Find where the given text appears and provide that cell's center as (x, y) coordinate. 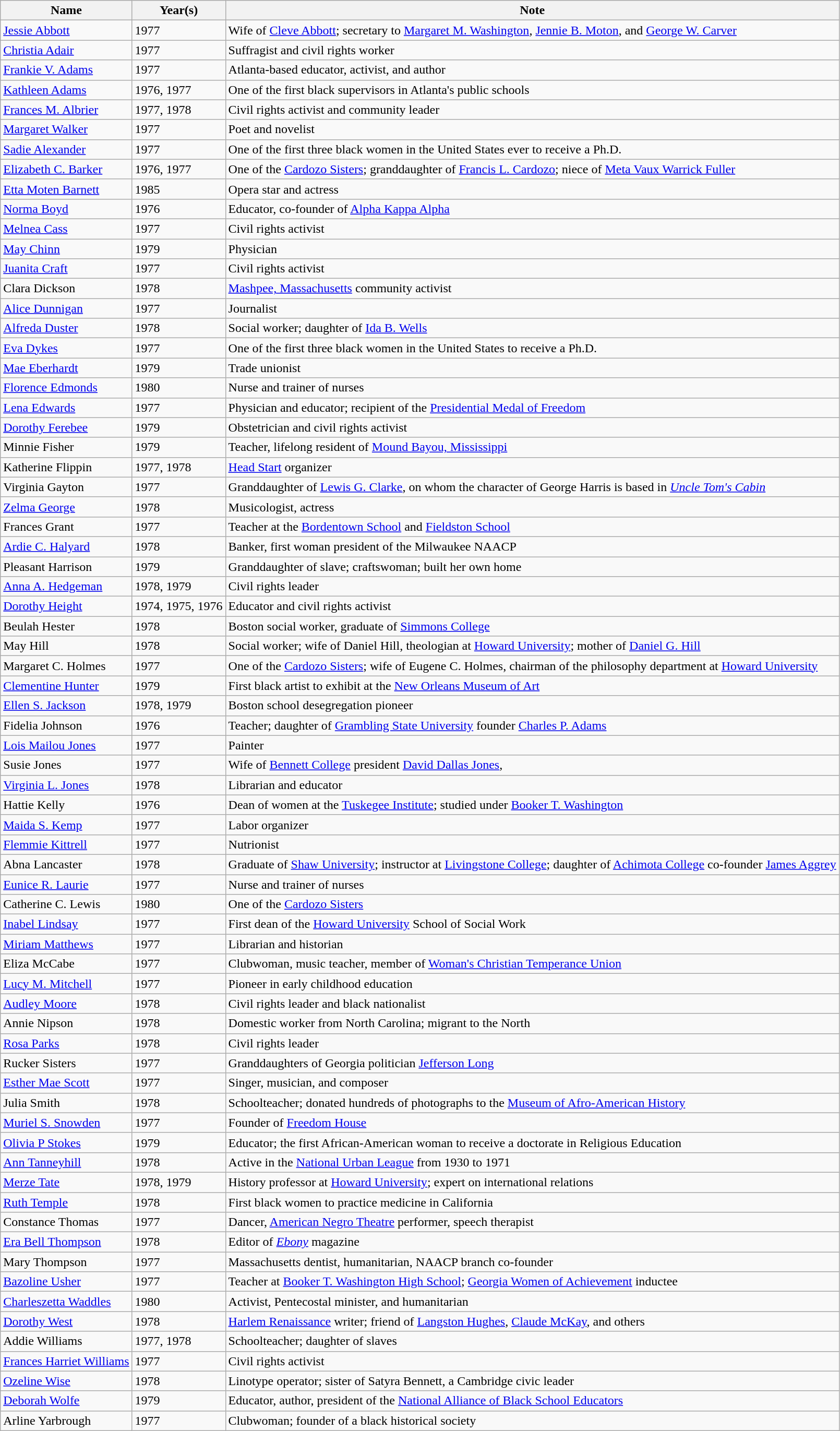
Ruth Temple (66, 1202)
Frances Grant (66, 527)
Lucy M. Mitchell (66, 984)
Granddaughter of slave; craftswoman; built her own home (532, 566)
1985 (178, 189)
Musicologist, actress (532, 507)
Christia Adair (66, 50)
Social worker; wife of Daniel Hill, theologian at Howard University; mother of Daniel G. Hill (532, 646)
Margaret Walker (66, 129)
Massachusetts dentist, humanitarian, NAACP branch co-founder (532, 1262)
Teacher at Booker T. Washington High School; Georgia Women of Achievement inductee (532, 1282)
Poet and novelist (532, 129)
Librarian and historian (532, 944)
Audley Moore (66, 1004)
Note (532, 10)
Florence Edmonds (66, 388)
Physician and educator; recipient of the Presidential Medal of Freedom (532, 408)
May Hill (66, 646)
Harlem Renaissance writer; friend of Langston Hughes, Claude McKay, and others (532, 1321)
Clubwoman; founder of a black historical society (532, 1421)
Merze Tate (66, 1182)
Eliza McCabe (66, 964)
Granddaughter of Lewis G. Clarke, on whom the character of George Harris is based in Uncle Tom's Cabin (532, 487)
Alfreda Duster (66, 328)
Anna A. Hedgeman (66, 587)
Beulah Hester (66, 626)
Dancer, American Negro Theatre performer, speech therapist (532, 1222)
Hattie Kelly (66, 805)
Wife of Cleve Abbott; secretary to Margaret M. Washington, Jennie B. Moton, and George W. Carver (532, 30)
Elizabeth C. Barker (66, 169)
Atlanta-based educator, activist, and author (532, 70)
Nutrionist (532, 844)
Rosa Parks (66, 1043)
Year(s) (178, 10)
Name (66, 10)
Editor of Ebony magazine (532, 1242)
Pioneer in early childhood education (532, 984)
Graduate of Shaw University; instructor at Livingstone College; daughter of Achimota College co-founder James Aggrey (532, 864)
Frankie V. Adams (66, 70)
Maida S. Kemp (66, 825)
Dorothy Height (66, 606)
One of the first three black women in the United States ever to receive a Ph.D. (532, 149)
Frances M. Albrier (66, 110)
Opera star and actress (532, 189)
Head Start organizer (532, 467)
Lena Edwards (66, 408)
Dorothy West (66, 1321)
Catherine C. Lewis (66, 904)
Painter (532, 745)
Annie Nipson (66, 1023)
Pleasant Harrison (66, 566)
Clementine Hunter (66, 686)
Rucker Sisters (66, 1063)
Julia Smith (66, 1103)
Addie Williams (66, 1341)
Era Bell Thompson (66, 1242)
Fidelia Johnson (66, 725)
One of the Cardozo Sisters; granddaughter of Francis L. Cardozo; niece of Meta Vaux Warrick Fuller (532, 169)
Social worker; daughter of Ida B. Wells (532, 328)
Educator, co-founder of Alpha Kappa Alpha (532, 209)
One of the Cardozo Sisters; wife of Eugene C. Holmes, chairman of the philosophy department at Howard University (532, 666)
First dean of the Howard University School of Social Work (532, 924)
Mashpee, Massachusetts community activist (532, 289)
Ozeline Wise (66, 1381)
Frances Harriet Williams (66, 1361)
Suffragist and civil rights worker (532, 50)
Katherine Flippin (66, 467)
Deborah Wolfe (66, 1401)
Muriel S. Snowden (66, 1123)
Lois Mailou Jones (66, 745)
Melnea Cass (66, 229)
One of the first three black women in the United States to receive a Ph.D. (532, 348)
Active in the National Urban League from 1930 to 1971 (532, 1162)
Librarian and educator (532, 785)
Charleszetta Waddles (66, 1302)
Susie Jones (66, 765)
Ardie C. Halyard (66, 546)
Sadie Alexander (66, 149)
Schoolteacher; daughter of slaves (532, 1341)
Clara Dickson (66, 289)
Educator and civil rights activist (532, 606)
Educator; the first African-American woman to receive a doctorate in Religious Education (532, 1142)
One of the first black supervisors in Atlanta's public schools (532, 90)
Norma Boyd (66, 209)
Clubwoman, music teacher, member of Woman's Christian Temperance Union (532, 964)
Minnie Fisher (66, 447)
Activist, Pentecostal minister, and humanitarian (532, 1302)
Etta Moten Barnett (66, 189)
Virginia Gayton (66, 487)
Teacher; daughter of Grambling State University founder Charles P. Adams (532, 725)
Miriam Matthews (66, 944)
Schoolteacher; donated hundreds of photographs to the Museum of Afro-American History (532, 1103)
Wife of Bennett College president David Dallas Jones, (532, 765)
Singer, musician, and composer (532, 1083)
Ann Tanneyhill (66, 1162)
Labor organizer (532, 825)
Kathleen Adams (66, 90)
Ellen S. Jackson (66, 706)
Arline Yarbrough (66, 1421)
Olivia P Stokes (66, 1142)
Physician (532, 249)
First black artist to exhibit at the New Orleans Museum of Art (532, 686)
Juanita Craft (66, 269)
First black women to practice medicine in California (532, 1202)
Linotype operator; sister of Satyra Bennett, a Cambridge civic leader (532, 1381)
Constance Thomas (66, 1222)
Flemmie Kittrell (66, 844)
Eunice R. Laurie (66, 885)
Abna Lancaster (66, 864)
Esther Mae Scott (66, 1083)
Founder of Freedom House (532, 1123)
Trade unionist (532, 368)
Granddaughters of Georgia politician Jefferson Long (532, 1063)
Civil rights leader and black nationalist (532, 1004)
Obstetrician and civil rights activist (532, 427)
Mary Thompson (66, 1262)
Educator, author, president of the National Alliance of Black School Educators (532, 1401)
Domestic worker from North Carolina; migrant to the North (532, 1023)
Dean of women at the Tuskegee Institute; studied under Booker T. Washington (532, 805)
Civil rights activist and community leader (532, 110)
Zelma George (66, 507)
Jessie Abbott (66, 30)
Bazoline Usher (66, 1282)
Teacher, lifelong resident of Mound Bayou, Mississippi (532, 447)
1974, 1975, 1976 (178, 606)
Teacher at the Bordentown School and Fieldston School (532, 527)
Eva Dykes (66, 348)
Banker, first woman president of the Milwaukee NAACP (532, 546)
Boston school desegregation pioneer (532, 706)
Journalist (532, 308)
Boston social worker, graduate of Simmons College (532, 626)
Dorothy Ferebee (66, 427)
May Chinn (66, 249)
One of the Cardozo Sisters (532, 904)
Alice Dunnigan (66, 308)
History professor at Howard University; expert on international relations (532, 1182)
Virginia L. Jones (66, 785)
Margaret C. Holmes (66, 666)
Mae Eberhardt (66, 368)
Inabel Lindsay (66, 924)
